From the cell containing the given text, extract its center point as [X, Y] coordinate. 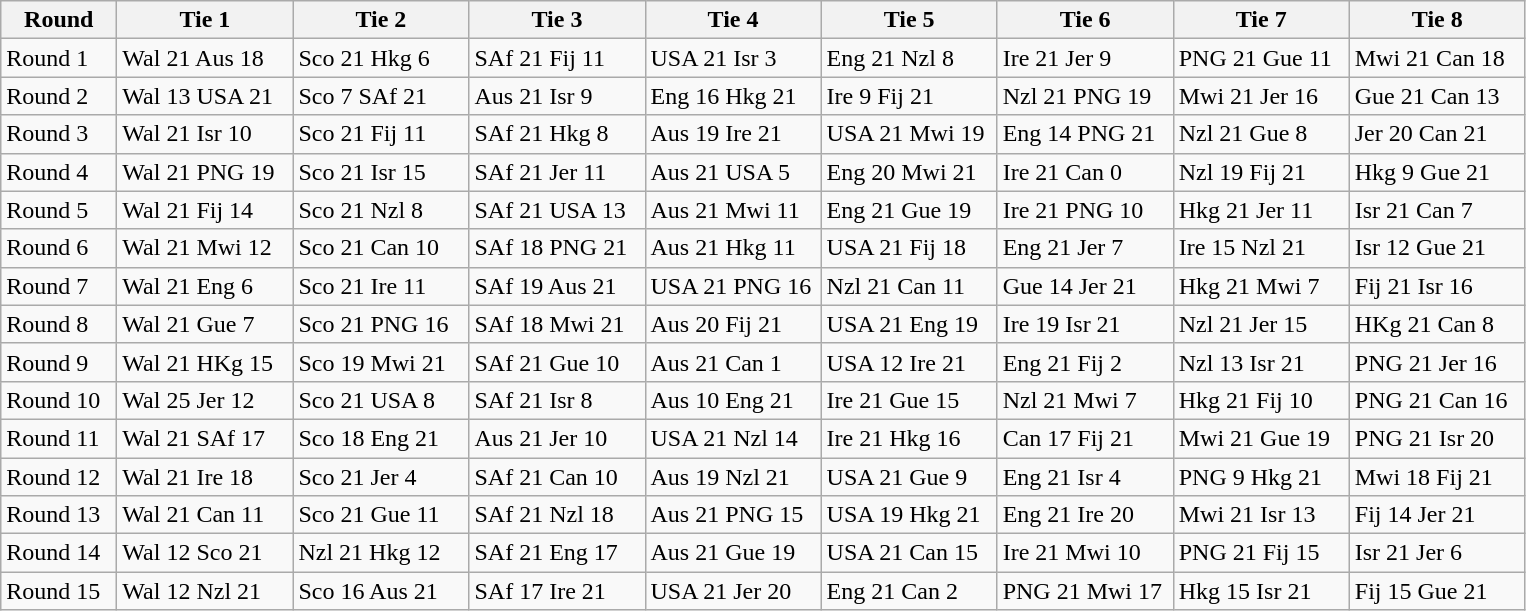
Aus 19 Ire 21 [733, 134]
Wal 21 Isr 10 [205, 134]
Eng 21 Ire 20 [1085, 515]
PNG 21 Can 16 [1437, 400]
Ire 21 Jer 9 [1085, 58]
Round 15 [59, 591]
Sco 21 USA 8 [381, 400]
Sco 16 Aus 21 [381, 591]
Fij 14 Jer 21 [1437, 515]
Tie 4 [733, 20]
USA 21 Gue 9 [909, 477]
Fij 21 Isr 16 [1437, 286]
Round 8 [59, 324]
SAf 21 Nzl 18 [557, 515]
Round 7 [59, 286]
Nzl 21 Can 11 [909, 286]
Round 9 [59, 362]
PNG 21 Fij 15 [1261, 553]
Aus 21 Jer 10 [557, 438]
Isr 21 Can 7 [1437, 210]
Round 6 [59, 248]
Aus 20 Fij 21 [733, 324]
Eng 20 Mwi 21 [909, 172]
Tie 6 [1085, 20]
Tie 3 [557, 20]
SAf 19 Aus 21 [557, 286]
Ire 21 Hkg 16 [909, 438]
Round 1 [59, 58]
Round 2 [59, 96]
Round 13 [59, 515]
Nzl 13 Isr 21 [1261, 362]
Aus 21 Mwi 11 [733, 210]
Sco 21 Isr 15 [381, 172]
Mwi 21 Can 18 [1437, 58]
Wal 21 PNG 19 [205, 172]
Round 4 [59, 172]
USA 21 Mwi 19 [909, 134]
Round 5 [59, 210]
SAf 21 Gue 10 [557, 362]
Eng 21 Gue 19 [909, 210]
Jer 20 Can 21 [1437, 134]
USA 21 Nzl 14 [733, 438]
Round 12 [59, 477]
Hkg 21 Jer 11 [1261, 210]
SAf 18 PNG 21 [557, 248]
PNG 21 Mwi 17 [1085, 591]
PNG 21 Isr 20 [1437, 438]
USA 21 Eng 19 [909, 324]
Tie 8 [1437, 20]
Hkg 9 Gue 21 [1437, 172]
Sco 21 Fij 11 [381, 134]
USA 21 Jer 20 [733, 591]
Ire 9 Fij 21 [909, 96]
Eng 16 Hkg 21 [733, 96]
Sco 21 Can 10 [381, 248]
USA 21 PNG 16 [733, 286]
Wal 25 Jer 12 [205, 400]
Hkg 15 Isr 21 [1261, 591]
Round 3 [59, 134]
Wal 21 Gue 7 [205, 324]
USA 19 Hkg 21 [909, 515]
SAf 21 Hkg 8 [557, 134]
Eng 14 PNG 21 [1085, 134]
USA 21 Isr 3 [733, 58]
Wal 21 Can 11 [205, 515]
Aus 21 USA 5 [733, 172]
Mwi 21 Jer 16 [1261, 96]
Wal 21 Mwi 12 [205, 248]
Eng 21 Jer 7 [1085, 248]
USA 21 Can 15 [909, 553]
SAf 21 Fij 11 [557, 58]
SAf 17 Ire 21 [557, 591]
Eng 21 Isr 4 [1085, 477]
Nzl 19 Fij 21 [1261, 172]
Isr 12 Gue 21 [1437, 248]
Round [59, 20]
Ire 15 Nzl 21 [1261, 248]
Hkg 21 Mwi 7 [1261, 286]
Tie 7 [1261, 20]
Nzl 21 PNG 19 [1085, 96]
Wal 21 Aus 18 [205, 58]
Gue 14 Jer 21 [1085, 286]
Tie 5 [909, 20]
PNG 9 Hkg 21 [1261, 477]
Mwi 18 Fij 21 [1437, 477]
USA 21 Fij 18 [909, 248]
USA 12 Ire 21 [909, 362]
SAf 21 USA 13 [557, 210]
Sco 21 Ire 11 [381, 286]
Gue 21 Can 13 [1437, 96]
Sco 21 Gue 11 [381, 515]
PNG 21 Gue 11 [1261, 58]
Sco 21 Nzl 8 [381, 210]
Ire 21 Gue 15 [909, 400]
Ire 21 Can 0 [1085, 172]
Ire 21 Mwi 10 [1085, 553]
Aus 21 Can 1 [733, 362]
Wal 13 USA 21 [205, 96]
Round 10 [59, 400]
Nzl 21 Mwi 7 [1085, 400]
Sco 18 Eng 21 [381, 438]
Aus 21 Hkg 11 [733, 248]
Wal 21 Ire 18 [205, 477]
Eng 21 Can 2 [909, 591]
Nzl 21 Jer 15 [1261, 324]
SAf 21 Can 10 [557, 477]
Round 11 [59, 438]
SAf 21 Jer 11 [557, 172]
Aus 21 Gue 19 [733, 553]
Nzl 21 Gue 8 [1261, 134]
Sco 21 Jer 4 [381, 477]
Wal 21 Eng 6 [205, 286]
Aus 10 Eng 21 [733, 400]
Eng 21 Nzl 8 [909, 58]
Fij 15 Gue 21 [1437, 591]
Mwi 21 Isr 13 [1261, 515]
Eng 21 Fij 2 [1085, 362]
Wal 21 SAf 17 [205, 438]
Isr 21 Jer 6 [1437, 553]
SAf 21 Eng 17 [557, 553]
Aus 21 Isr 9 [557, 96]
Aus 19 Nzl 21 [733, 477]
Wal 12 Nzl 21 [205, 591]
Ire 21 PNG 10 [1085, 210]
Nzl 21 Hkg 12 [381, 553]
PNG 21 Jer 16 [1437, 362]
Aus 21 PNG 15 [733, 515]
Ire 19 Isr 21 [1085, 324]
Sco 21 Hkg 6 [381, 58]
Sco 7 SAf 21 [381, 96]
SAf 21 Isr 8 [557, 400]
Can 17 Fij 21 [1085, 438]
Tie 1 [205, 20]
Mwi 21 Gue 19 [1261, 438]
HKg 21 Can 8 [1437, 324]
Tie 2 [381, 20]
Round 14 [59, 553]
Hkg 21 Fij 10 [1261, 400]
SAf 18 Mwi 21 [557, 324]
Wal 21 HKg 15 [205, 362]
Sco 21 PNG 16 [381, 324]
Wal 21 Fij 14 [205, 210]
Sco 19 Mwi 21 [381, 362]
Wal 12 Sco 21 [205, 553]
